Extract the [X, Y] coordinate from the center of the cell holding the provided text.  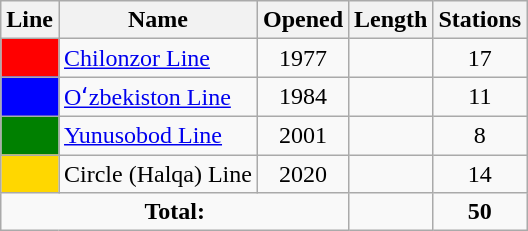
Name [158, 20]
Oʻzbekiston Line [158, 97]
1977 [302, 58]
1984 [302, 97]
17 [480, 58]
8 [480, 135]
Yunusobod Line [158, 135]
Circle (Halqa) Line [158, 173]
14 [480, 173]
2001 [302, 135]
Chilonzor Line [158, 58]
Stations [480, 20]
Line [30, 20]
50 [480, 212]
2020 [302, 173]
Length [391, 20]
Total: [175, 212]
11 [480, 97]
Opened [302, 20]
